Provide the (X, Y) coordinate of the cell's center where the given text is located.  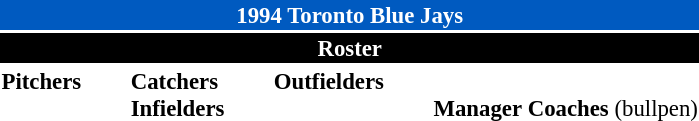
1994 Toronto Blue Jays (350, 15)
Roster (350, 48)
